Extract the (x, y) coordinate from the center of the cell holding the provided text.  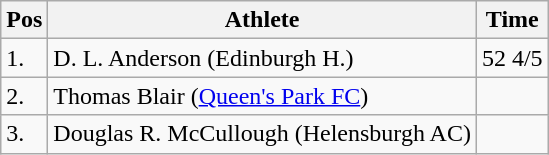
3. (24, 134)
52 4/5 (512, 58)
Thomas Blair (Queen's Park FC) (262, 96)
2. (24, 96)
Pos (24, 20)
Douglas R. McCullough (Helensburgh AC) (262, 134)
Athlete (262, 20)
Time (512, 20)
D. L. Anderson (Edinburgh H.) (262, 58)
1. (24, 58)
